Search for the cell housing the specified text and yield its (x, y) center coordinate. 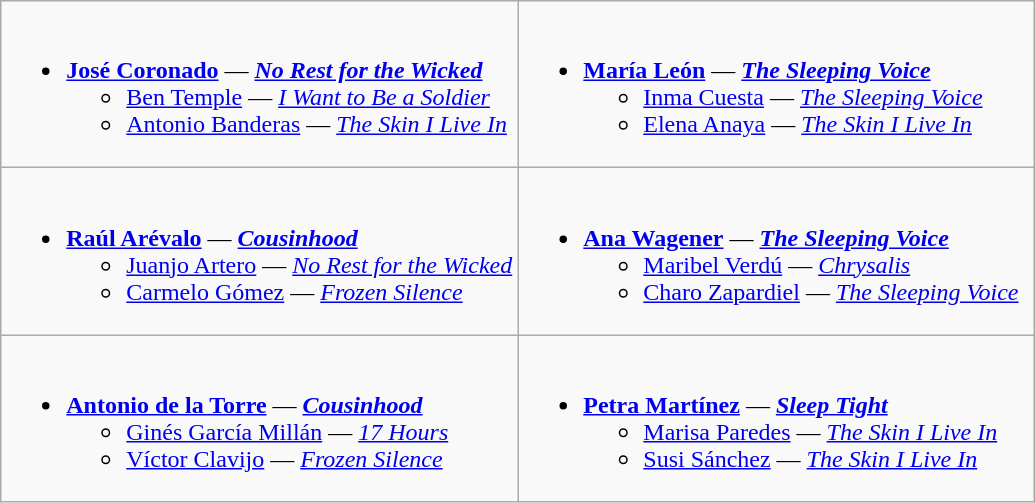
José Coronado — No Rest for the WickedBen Temple — I Want to Be a SoldierAntonio Banderas — The Skin I Live In (260, 84)
Raúl Arévalo — CousinhoodJuanjo Artero — No Rest for the WickedCarmelo Gómez — Frozen Silence (260, 252)
Antonio de la Torre — CousinhoodGinés García Millán — 17 HoursVíctor Clavijo — Frozen Silence (260, 418)
Petra Martínez — Sleep TightMarisa Paredes — The Skin I Live InSusi Sánchez — The Skin I Live In (776, 418)
Ana Wagener — The Sleeping VoiceMaribel Verdú — ChrysalisCharo Zapardiel — The Sleeping Voice (776, 252)
María León — The Sleeping VoiceInma Cuesta — The Sleeping VoiceElena Anaya — The Skin I Live In (776, 84)
